Return (x, y) of the center of cell containing provided text 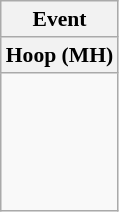
Event (60, 19)
Hoop (MH) (60, 55)
